Find where the given text appears and provide that cell's center as (x, y) coordinate. 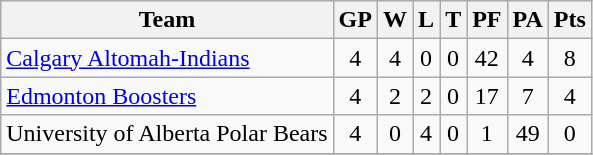
Calgary Altomah-Indians (167, 58)
T (454, 20)
GP (355, 20)
49 (528, 134)
17 (487, 96)
8 (570, 58)
Edmonton Boosters (167, 96)
PF (487, 20)
7 (528, 96)
Team (167, 20)
W (394, 20)
PA (528, 20)
1 (487, 134)
University of Alberta Polar Bears (167, 134)
42 (487, 58)
Pts (570, 20)
L (426, 20)
